Determine the [X, Y] coordinate at the center of the cell enclosing the given text.  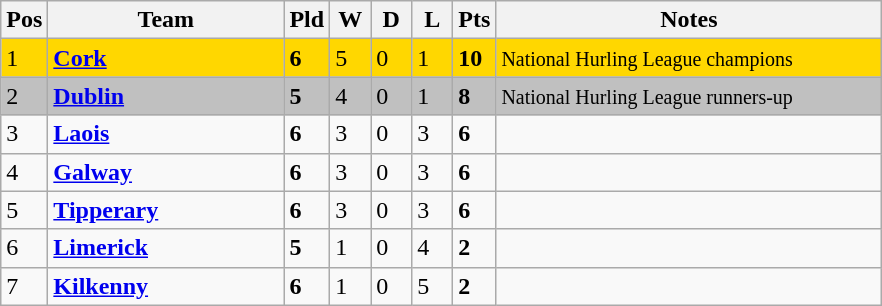
Laois [166, 134]
Cork [166, 58]
D [392, 20]
National Hurling League runners-up [689, 96]
L [432, 20]
Pos [24, 20]
Galway [166, 172]
National Hurling League champions [689, 58]
7 [24, 286]
10 [474, 58]
Tipperary [166, 210]
Notes [689, 20]
8 [474, 96]
Pld [307, 20]
W [350, 20]
Pts [474, 20]
Limerick [166, 248]
Dublin [166, 96]
Kilkenny [166, 286]
Team [166, 20]
